For the text-containing cell, return its midpoint in (X, Y) coordinate format. 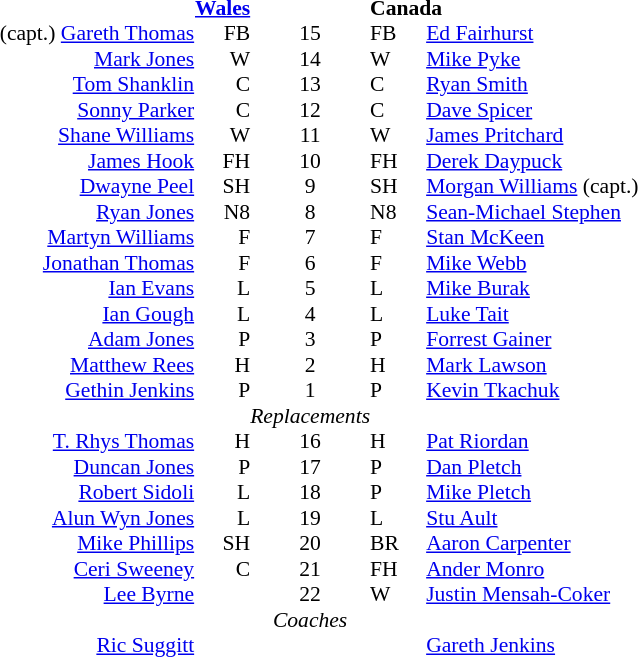
18 (310, 493)
8 (310, 212)
22 (310, 595)
2 (310, 365)
Coaches (310, 620)
14 (310, 59)
17 (310, 467)
4 (310, 314)
10 (310, 161)
1 (310, 391)
3 (310, 339)
11 (310, 135)
BR (398, 543)
12 (310, 110)
6 (310, 263)
13 (310, 85)
5 (310, 289)
7 (310, 237)
16 (310, 441)
19 (310, 518)
15 (310, 33)
9 (310, 187)
20 (310, 543)
21 (310, 569)
Replacements (310, 416)
